Capture the cell that displays the provided text and extract its (X, Y) central coordinate. 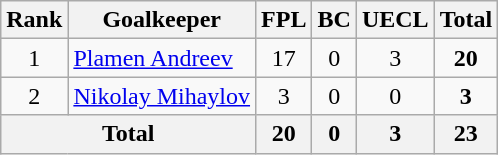
BC (334, 20)
1 (34, 58)
UECL (395, 20)
23 (466, 134)
17 (284, 58)
Nikolay Mihaylov (162, 96)
Plamen Andreev (162, 58)
Goalkeeper (162, 20)
2 (34, 96)
FPL (284, 20)
Rank (34, 20)
